For the text-containing cell, return its midpoint in [x, y] coordinate format. 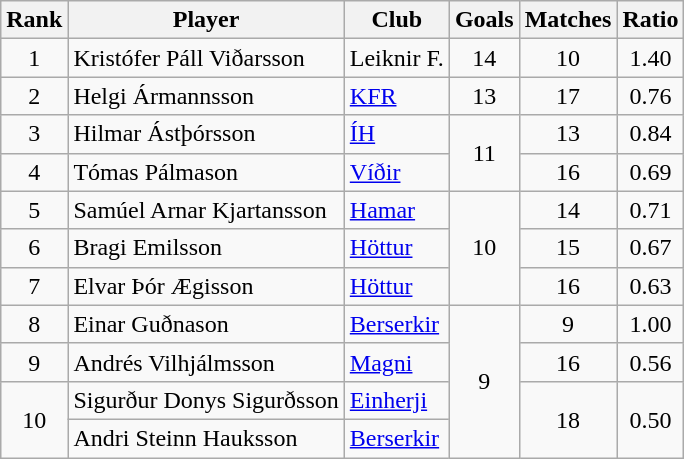
Goals [484, 20]
Sigurður Donys Sigurðsson [206, 400]
0.84 [650, 134]
Leiknir F. [396, 58]
Bragi Emilsson [206, 248]
0.56 [650, 362]
ÍH [396, 134]
Víðir [396, 172]
Ratio [650, 20]
7 [34, 286]
1.00 [650, 324]
Magni [396, 362]
1.40 [650, 58]
Rank [34, 20]
8 [34, 324]
Einherji [396, 400]
15 [568, 248]
Hilmar Ástþórsson [206, 134]
Hamar [396, 210]
Matches [568, 20]
3 [34, 134]
KFR [396, 96]
5 [34, 210]
Einar Guðnason [206, 324]
6 [34, 248]
Elvar Þór Ægisson [206, 286]
17 [568, 96]
18 [568, 419]
Andri Steinn Hauksson [206, 438]
1 [34, 58]
Player [206, 20]
Kristófer Páll Viðarsson [206, 58]
Helgi Ármannsson [206, 96]
Club [396, 20]
0.63 [650, 286]
Tómas Pálmason [206, 172]
11 [484, 153]
0.76 [650, 96]
Andrés Vilhjálmsson [206, 362]
4 [34, 172]
Samúel Arnar Kjartansson [206, 210]
0.69 [650, 172]
0.67 [650, 248]
2 [34, 96]
0.71 [650, 210]
0.50 [650, 419]
